Return [x, y] of the center of cell containing provided text 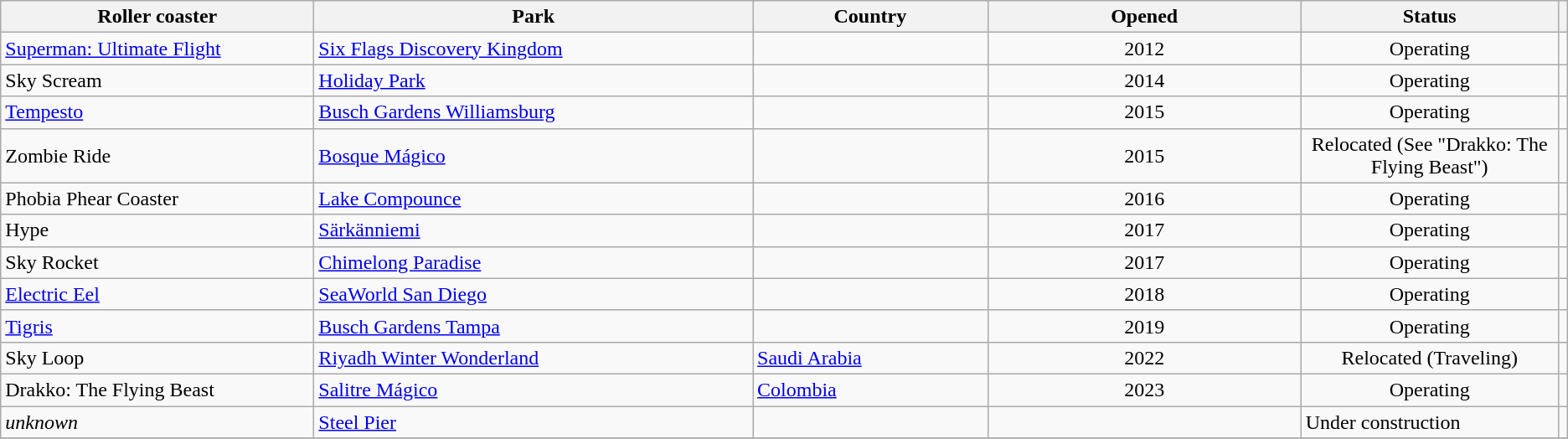
2019 [1144, 326]
Park [534, 17]
Six Flags Discovery Kingdom [534, 49]
Särkänniemi [534, 230]
Phobia Phear Coaster [157, 199]
Electric Eel [157, 294]
Relocated (Traveling) [1429, 358]
Opened [1144, 17]
Roller coaster [157, 17]
Tempesto [157, 112]
Under construction [1429, 421]
Bosque Mágico [534, 156]
2022 [1144, 358]
2016 [1144, 199]
Salitre Mágico [534, 390]
Sky Scream [157, 80]
Sky Loop [157, 358]
Busch Gardens Williamsburg [534, 112]
Country [871, 17]
Saudi Arabia [871, 358]
unknown [157, 421]
Lake Compounce [534, 199]
SeaWorld San Diego [534, 294]
Colombia [871, 390]
Hype [157, 230]
Zombie Ride [157, 156]
2023 [1144, 390]
Busch Gardens Tampa [534, 326]
2014 [1144, 80]
Status [1429, 17]
Chimelong Paradise [534, 262]
Sky Rocket [157, 262]
Drakko: The Flying Beast [157, 390]
Relocated (See "Drakko: The Flying Beast") [1429, 156]
Superman: Ultimate Flight [157, 49]
2018 [1144, 294]
Riyadh Winter Wonderland [534, 358]
Tigris [157, 326]
Holiday Park [534, 80]
Steel Pier [534, 421]
2012 [1144, 49]
